Find where the given text appears and provide that cell's center as (X, Y) coordinate. 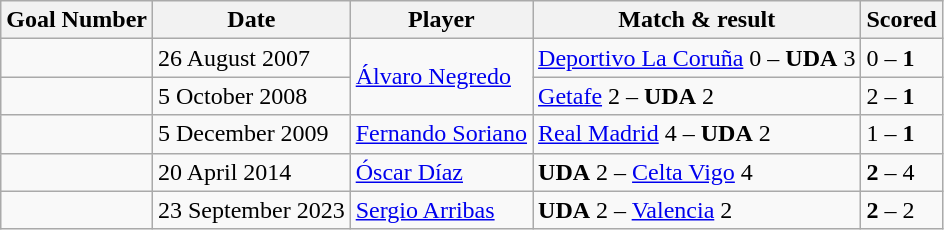
5 December 2009 (251, 134)
2 – 4 (902, 172)
26 August 2007 (251, 58)
Álvaro Negredo (441, 77)
2 – 1 (902, 96)
UDA 2 – Valencia 2 (697, 210)
Sergio Arribas (441, 210)
2 – 2 (902, 210)
Fernando Soriano (441, 134)
UDA 2 – Celta Vigo 4 (697, 172)
20 April 2014 (251, 172)
Óscar Díaz (441, 172)
Deportivo La Coruña 0 – UDA 3 (697, 58)
5 October 2008 (251, 96)
Real Madrid 4 – UDA 2 (697, 134)
Goal Number (77, 20)
Player (441, 20)
Scored (902, 20)
1 – 1 (902, 134)
23 September 2023 (251, 210)
0 – 1 (902, 58)
Match & result (697, 20)
Getafe 2 – UDA 2 (697, 96)
Date (251, 20)
